Search for the cell housing the specified text and yield its [X, Y] center coordinate. 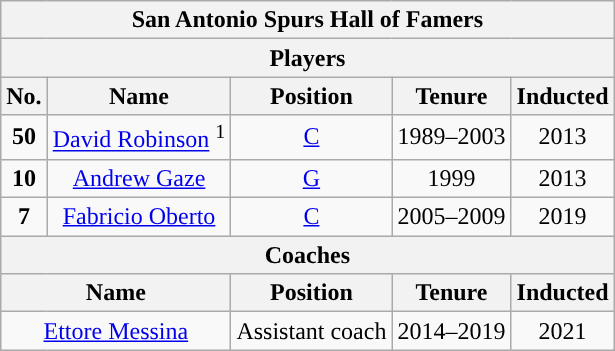
2005–2009 [452, 217]
2021 [562, 331]
2019 [562, 217]
7 [24, 217]
Coaches [308, 255]
G [312, 178]
1999 [452, 178]
Players [308, 58]
No. [24, 96]
10 [24, 178]
Assistant coach [312, 331]
Fabricio Oberto [139, 217]
Ettore Messina [116, 331]
David Robinson 1 [139, 138]
1989–2003 [452, 138]
2014–2019 [452, 331]
50 [24, 138]
San Antonio Spurs Hall of Famers [308, 20]
Andrew Gaze [139, 178]
